Return the [X, Y] coordinate for the center point of the cell that contains the specified text.  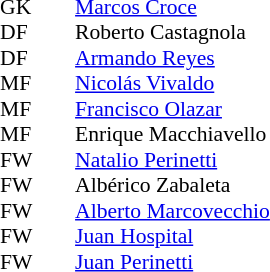
Juan Hospital [172, 237]
Enrique Macchiavello [172, 135]
Roberto Castagnola [172, 33]
Alberto Marcovecchio [172, 211]
Nicolás Vivaldo [172, 83]
Armando Reyes [172, 58]
Francisco Olazar [172, 109]
Natalio Perinetti [172, 160]
Albérico Zabaleta [172, 185]
